Identify which cell holds the provided text, then report its [x, y] central coordinate. 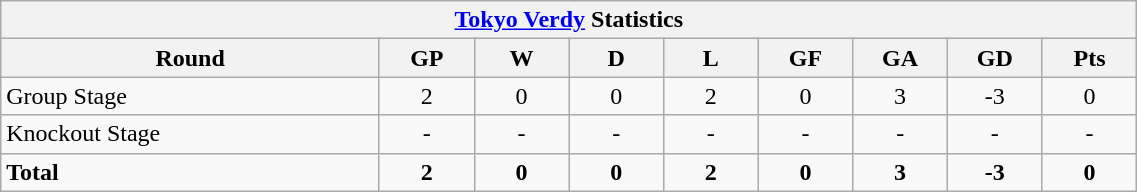
Group Stage [190, 96]
Round [190, 58]
GD [994, 58]
GA [900, 58]
Total [190, 172]
Pts [1090, 58]
Tokyo Verdy Statistics [569, 20]
Knockout Stage [190, 134]
GP [426, 58]
L [710, 58]
D [616, 58]
GF [806, 58]
W [522, 58]
